Locate the cell with the specified text and output its (X, Y) center coordinate. 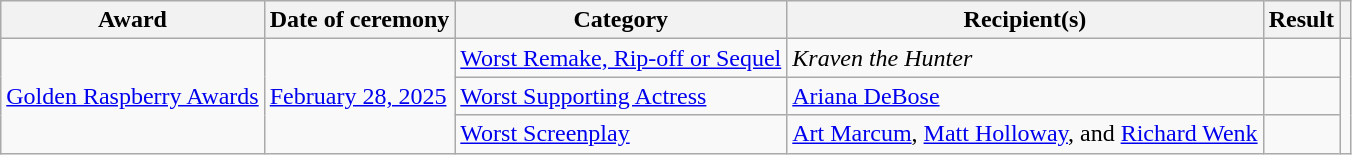
Award (132, 20)
Recipient(s) (1025, 20)
Worst Supporting Actress (621, 96)
Worst Remake, Rip-off or Sequel (621, 58)
Golden Raspberry Awards (132, 96)
Category (621, 20)
Worst Screenplay (621, 134)
Date of ceremony (360, 20)
Result (1301, 20)
Ariana DeBose (1025, 96)
Kraven the Hunter (1025, 58)
Art Marcum, Matt Holloway, and Richard Wenk (1025, 134)
February 28, 2025 (360, 96)
